Determine the (X, Y) coordinate at the center of the cell enclosing the given text.  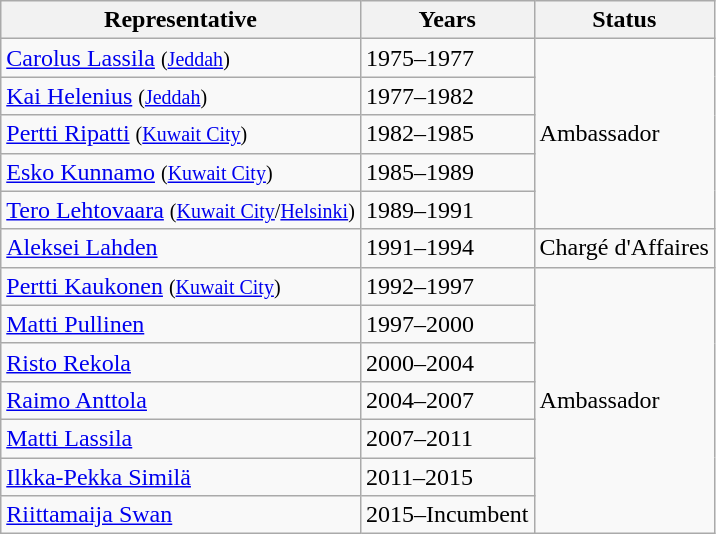
1992–1997 (447, 286)
Riittamaija Swan (181, 515)
2007–2011 (447, 438)
Esko Kunnamo (Kuwait City) (181, 172)
Raimo Anttola (181, 400)
2015–Incumbent (447, 515)
Carolus Lassila (Jeddah) (181, 58)
1977–1982 (447, 96)
Ilkka-Pekka Similä (181, 477)
Matti Pullinen (181, 324)
Aleksei Lahden (181, 248)
Representative (181, 20)
1991–1994 (447, 248)
Years (447, 20)
Kai Helenius (Jeddah) (181, 96)
Chargé d'Affaires (624, 248)
1985–1989 (447, 172)
Status (624, 20)
2004–2007 (447, 400)
2000–2004 (447, 362)
Matti Lassila (181, 438)
Tero Lehtovaara (Kuwait City/Helsinki) (181, 210)
1989–1991 (447, 210)
1975–1977 (447, 58)
Pertti Ripatti (Kuwait City) (181, 134)
2011–2015 (447, 477)
1997–2000 (447, 324)
Pertti Kaukonen (Kuwait City) (181, 286)
1982–1985 (447, 134)
Risto Rekola (181, 362)
